From the cell containing the given text, extract its center point as (x, y) coordinate. 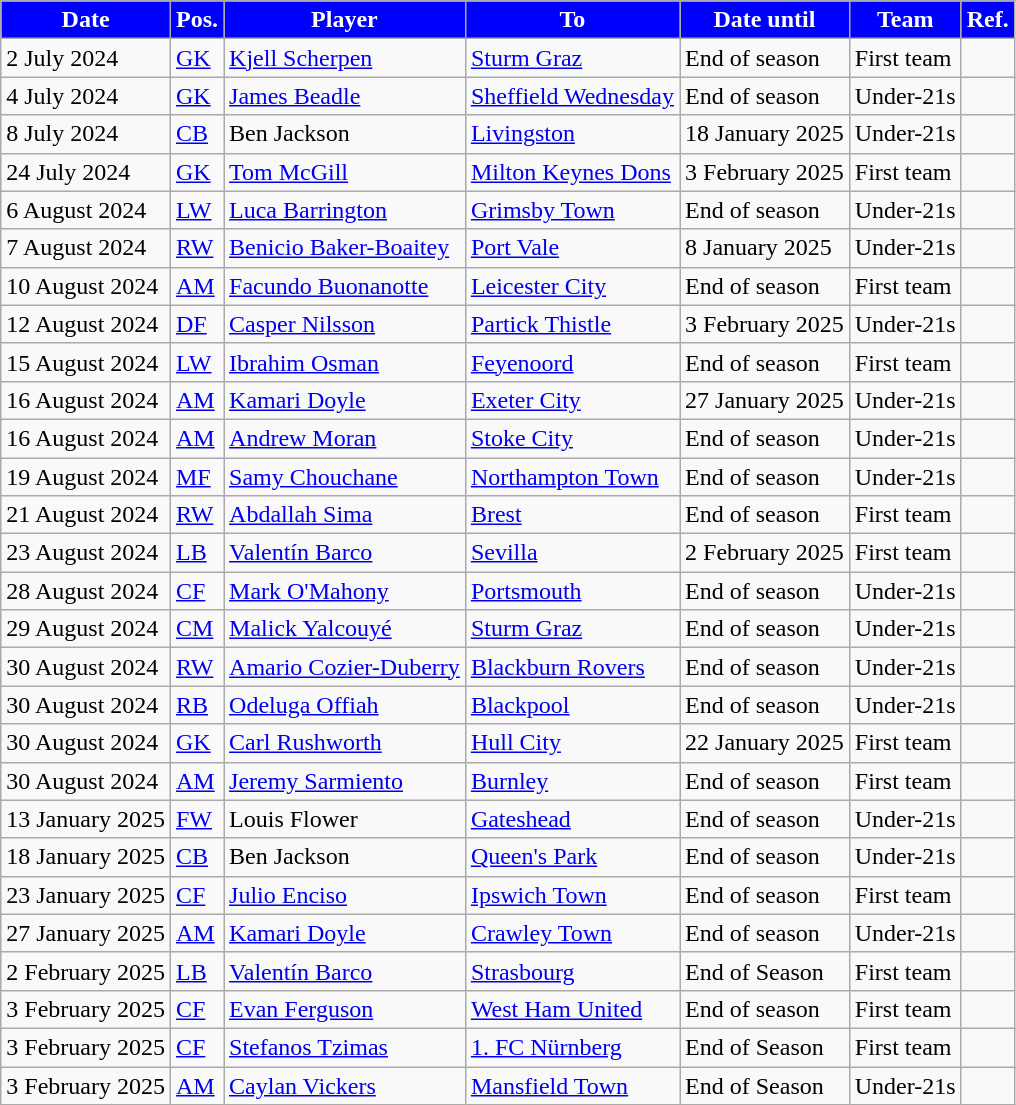
To (572, 20)
James Beadle (345, 96)
Ref. (988, 20)
15 August 2024 (86, 362)
Queen's Park (572, 857)
29 August 2024 (86, 629)
Date (86, 20)
Louis Flower (345, 819)
Evan Ferguson (345, 1009)
Mark O'Mahony (345, 591)
Port Vale (572, 248)
Tom McGill (345, 172)
Stoke City (572, 438)
Burnley (572, 781)
DF (196, 324)
Partick Thistle (572, 324)
Jeremy Sarmiento (345, 781)
Amario Cozier-Duberry (345, 667)
Abdallah Sima (345, 515)
28 August 2024 (86, 591)
Odeluga Offiah (345, 705)
12 August 2024 (86, 324)
RB (196, 705)
22 January 2025 (765, 743)
Blackburn Rovers (572, 667)
4 July 2024 (86, 96)
Strasbourg (572, 971)
Stefanos Tzimas (345, 1047)
Crawley Town (572, 933)
1. FC Nürnberg (572, 1047)
19 August 2024 (86, 477)
Grimsby Town (572, 210)
Portsmouth (572, 591)
10 August 2024 (86, 286)
Julio Enciso (345, 895)
Sheffield Wednesday (572, 96)
Pos. (196, 20)
CM (196, 629)
Livingston (572, 134)
Milton Keynes Dons (572, 172)
Gateshead (572, 819)
23 January 2025 (86, 895)
Andrew Moran (345, 438)
Leicester City (572, 286)
Player (345, 20)
Exeter City (572, 400)
23 August 2024 (86, 553)
Kjell Scherpen (345, 58)
Feyenoord (572, 362)
24 July 2024 (86, 172)
Facundo Buonanotte (345, 286)
Sevilla (572, 553)
MF (196, 477)
Samy Chouchane (345, 477)
Date until (765, 20)
Malick Yalcouyé (345, 629)
2 July 2024 (86, 58)
Hull City (572, 743)
Blackpool (572, 705)
8 July 2024 (86, 134)
Luca Barrington (345, 210)
Ipswich Town (572, 895)
Carl Rushworth (345, 743)
Mansfield Town (572, 1085)
7 August 2024 (86, 248)
Benicio Baker-Boaitey (345, 248)
Caylan Vickers (345, 1085)
Northampton Town (572, 477)
21 August 2024 (86, 515)
Casper Nilsson (345, 324)
13 January 2025 (86, 819)
6 August 2024 (86, 210)
Ibrahim Osman (345, 362)
West Ham United (572, 1009)
FW (196, 819)
Brest (572, 515)
8 January 2025 (765, 248)
Team (905, 20)
